Capture the cell that displays the provided text and extract its (X, Y) central coordinate. 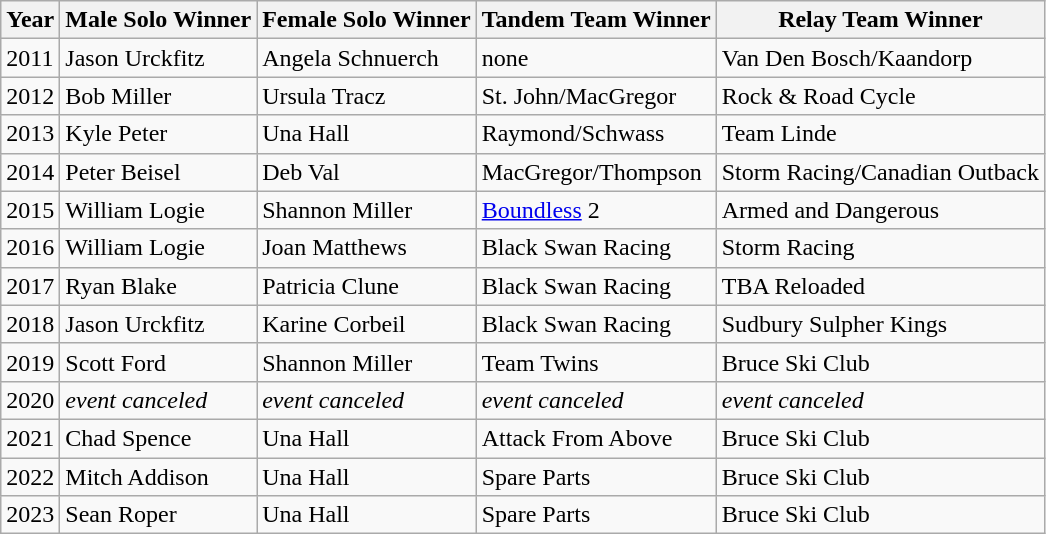
2019 (30, 362)
Chad Spence (158, 438)
Joan Matthews (367, 248)
2016 (30, 248)
Attack From Above (596, 438)
Ursula Tracz (367, 96)
Karine Corbeil (367, 324)
Relay Team Winner (880, 20)
Armed and Dangerous (880, 210)
Ryan Blake (158, 286)
2020 (30, 400)
2015 (30, 210)
Sean Roper (158, 515)
St. John/MacGregor (596, 96)
Year (30, 20)
2022 (30, 477)
2012 (30, 96)
Van Den Bosch/Kaandorp (880, 58)
Mitch Addison (158, 477)
Sudbury Sulpher Kings (880, 324)
Storm Racing (880, 248)
TBA Reloaded (880, 286)
2023 (30, 515)
Peter Beisel (158, 172)
2014 (30, 172)
Boundless 2 (596, 210)
Team Linde (880, 134)
2011 (30, 58)
Tandem Team Winner (596, 20)
MacGregor/Thompson (596, 172)
Deb Val (367, 172)
Kyle Peter (158, 134)
none (596, 58)
Raymond/Schwass (596, 134)
Team Twins (596, 362)
Scott Ford (158, 362)
Angela Schnuerch (367, 58)
Rock & Road Cycle (880, 96)
2018 (30, 324)
2013 (30, 134)
Patricia Clune (367, 286)
Storm Racing/Canadian Outback (880, 172)
Bob Miller (158, 96)
Male Solo Winner (158, 20)
2017 (30, 286)
2021 (30, 438)
Female Solo Winner (367, 20)
